Find where the given text appears and provide that cell's center as [x, y] coordinate. 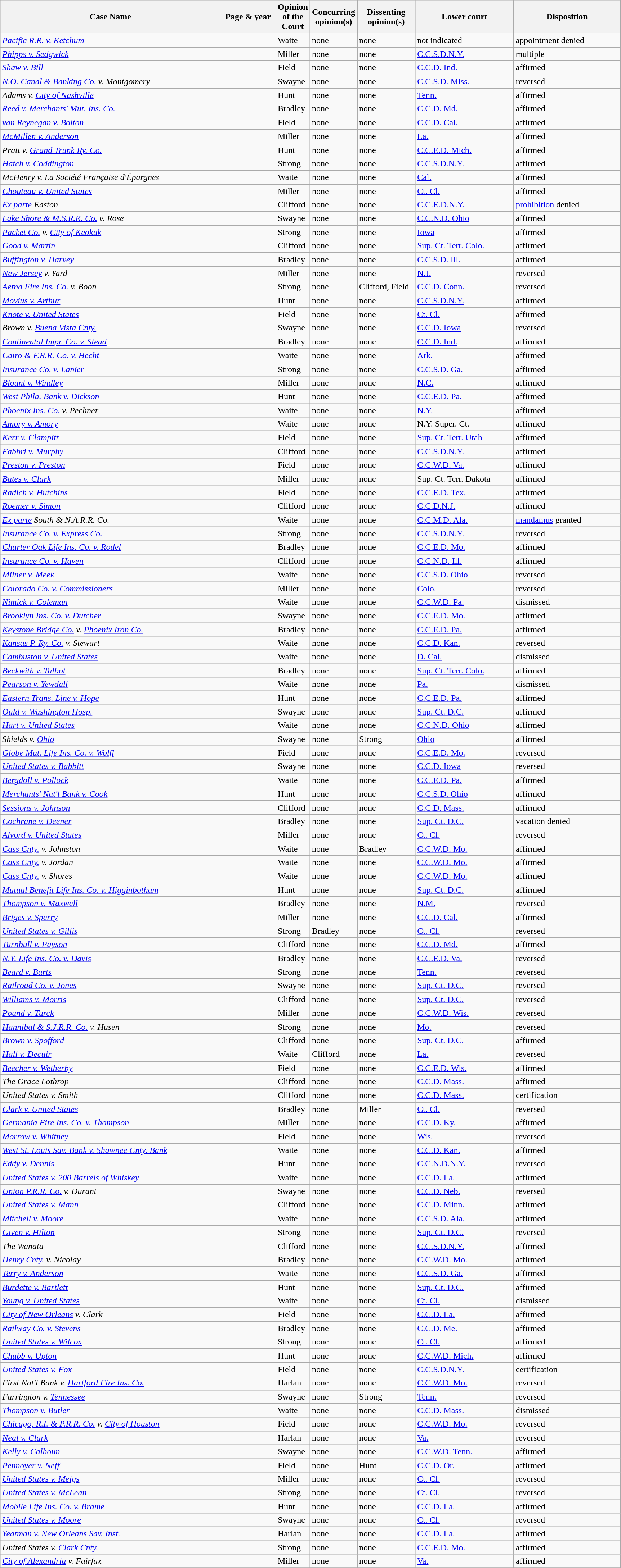
Mobile Life Ins. Co. v. Brame [110, 1506]
Bates v. Clark [110, 479]
Thompson v. Maxwell [110, 904]
Preston v. Preston [110, 465]
C.C.D. Neb. [465, 1191]
United States v. 200 Barrels of Whiskey [110, 1177]
Mutual Benefit Life Ins. Co. v. Higginbotham [110, 890]
Radich v. Hutchins [110, 492]
C.C.D. Or. [465, 1465]
Pa. [465, 684]
Page & year [248, 17]
Kansas P. Ry. Co. v. Stewart [110, 643]
Packet Co. v. City of Keokuk [110, 232]
Hall v. Decuir [110, 1054]
United States v. Clark Cnty. [110, 1547]
Cairo & F.R.R. Co. v. Hecht [110, 355]
N.Y. [465, 410]
Morrow v. Whitney [110, 1136]
Briges v. Sperry [110, 917]
New Jersey v. Yard [110, 273]
Fabbri v. Murphy [110, 451]
Iowa [465, 232]
Hart v. United States [110, 725]
Adams v. City of Nashville [110, 95]
Clark v. United States [110, 1109]
Cal. [465, 177]
Turnbull v. Payson [110, 945]
Concurring opinion(s) [334, 17]
City of Alexandria v. Fairfax [110, 1561]
Nimick v. Coleman [110, 602]
Cochrane v. Deener [110, 821]
The Wanata [110, 1246]
Ohio [465, 739]
Ex parte Easton [110, 205]
C.C.W.D. Pa. [465, 602]
Eddy v. Dennis [110, 1164]
Case Name [110, 17]
United States v. Babbitt [110, 766]
Ark. [465, 355]
C.C.W.D. Mich. [465, 1356]
Milner v. Meek [110, 575]
Beecher v. Wetherby [110, 1068]
Insurance Co. v. Express Co. [110, 533]
Alvord v. United States [110, 835]
N.M. [465, 904]
Germania Fire Ins. Co. v. Thompson [110, 1123]
Colo. [465, 588]
United States v. Fox [110, 1369]
C.C.N.D.N.Y. [465, 1164]
Pennoyer v. Neff [110, 1465]
McHenry v. La Société Française d'Épargnes [110, 177]
Cass Cnty. v. Jordan [110, 862]
Ould v. Washington Hosp. [110, 712]
Clifford, Field [386, 287]
Lower court [465, 17]
C.C.N.D. Ill. [465, 561]
Ex parte South & N.A.R.R. Co. [110, 520]
C.C.S.D. Miss. [465, 81]
Terry v. Anderson [110, 1273]
Pearson v. Yewdall [110, 684]
United States v. Gillis [110, 931]
Roemer v. Simon [110, 506]
Knote v. United States [110, 314]
Keystone Bridge Co. v. Phoenix Iron Co. [110, 630]
Cambuston v. United States [110, 657]
Chouteau v. United States [110, 191]
Mitchell v. Moore [110, 1218]
United States v. Smith [110, 1095]
not indicated [465, 40]
D. Cal. [465, 657]
Reed v. Merchants' Mut. Ins. Co. [110, 109]
Buffington v. Harvey [110, 260]
van Reynegan v. Bolton [110, 122]
Good v. Martin [110, 246]
Beckwith v. Talbot [110, 671]
Henry Cnty. v. Nicolay [110, 1260]
mandamus granted [567, 520]
C.C.D. Me. [465, 1328]
Given v. Hilton [110, 1232]
appointment denied [567, 40]
Globe Mut. Life Ins. Co. v. Wolff [110, 753]
Wis. [465, 1136]
Cass Cnty. v. Shores [110, 876]
Opinion of the Court [292, 17]
West Phila. Bank v. Dickson [110, 396]
Chicago, R.I. & P.R.R. Co. v. City of Houston [110, 1424]
Insurance Co. v. Lanier [110, 369]
C.C.W.D. Wis. [465, 1013]
Continental Impr. Co. v. Stead [110, 342]
C.C.D. Conn. [465, 287]
Chubb v. Upton [110, 1356]
Sup. Ct. Terr. Dakota [465, 479]
vacation denied [567, 821]
Hannibal & S.J.R.R. Co. v. Husen [110, 1027]
Burdette v. Bartlett [110, 1287]
Young v. United States [110, 1301]
Bergdoll v. Pollock [110, 780]
C.C.D. Ky. [465, 1123]
Lake Shore & M.S.R.R. Co. v. Rose [110, 218]
The Grace Lothrop [110, 1082]
West St. Louis Sav. Bank v. Shawnee Cnty. Bank [110, 1150]
United States v. Moore [110, 1520]
United States v. Meigs [110, 1479]
Eastern Trans. Line v. Hope [110, 698]
Merchants' Nat'l Bank v. Cook [110, 794]
Amory v. Amory [110, 424]
Kelly v. Calhoun [110, 1451]
Disposition [567, 17]
Insurance Co. v. Haven [110, 561]
Beard v. Burts [110, 972]
McMillen v. Anderson [110, 136]
C.C.D. Minn. [465, 1205]
Blount v. Windley [110, 383]
City of New Orleans v. Clark [110, 1315]
Farrington v. Tennessee [110, 1397]
Thompson v. Butler [110, 1410]
C.C.W.D. Va. [465, 465]
Pound v. Turck [110, 1013]
C.C.E.D.N.Y. [465, 205]
N.Y. Life Ins. Co. v. Davis [110, 958]
Sup. Ct. Terr. Utah [465, 438]
United States v. Mann [110, 1205]
Brown v. Spofford [110, 1040]
Aetna Fire Ins. Co. v. Boon [110, 287]
C.C.E.D. Wis. [465, 1068]
C.C.E.D. Tex. [465, 492]
Shields v. Ohio [110, 739]
Pratt v. Grand Trunk Ry. Co. [110, 150]
Movius v. Arthur [110, 301]
Phipps v. Sedgwick [110, 54]
United States v. Wilcox [110, 1342]
Hatch v. Coddington [110, 163]
Dissenting opinion(s) [386, 17]
Neal v. Clark [110, 1438]
Railroad Co. v. Jones [110, 986]
First Nat'l Bank v. Hartford Fire Ins. Co. [110, 1383]
Union P.R.R. Co. v. Durant [110, 1191]
C.C.S.D. Ill. [465, 260]
Brown v. Buena Vista Cnty. [110, 328]
C.C.M.D. Ala. [465, 520]
Mo. [465, 1027]
Kerr v. Clampitt [110, 438]
N.O. Canal & Banking Co. v. Montgomery [110, 81]
Williams v. Morris [110, 999]
Sessions v. Johnson [110, 807]
Charter Oak Life Ins. Co. v. Rodel [110, 547]
C.C.W.D. Tenn. [465, 1451]
N.J. [465, 273]
multiple [567, 54]
Railway Co. v. Stevens [110, 1328]
Colorado Co. v. Commissioners [110, 588]
Yeatman v. New Orleans Sav. Inst. [110, 1534]
Cass Cnty. v. Johnston [110, 848]
N.C. [465, 383]
C.C.D.N.J. [465, 506]
N.Y. Super. Ct. [465, 424]
Phoenix Ins. Co. v. Pechner [110, 410]
Brooklyn Ins. Co. v. Dutcher [110, 616]
C.C.E.D. Va. [465, 958]
Pacific R.R. v. Ketchum [110, 40]
C.C.S.D. Ala. [465, 1218]
United States v. McLean [110, 1492]
C.C.E.D. Mich. [465, 150]
Shaw v. Bill [110, 68]
prohibition denied [567, 205]
